Detect which cell encompasses the target text, then output its [x, y] center coordinate. 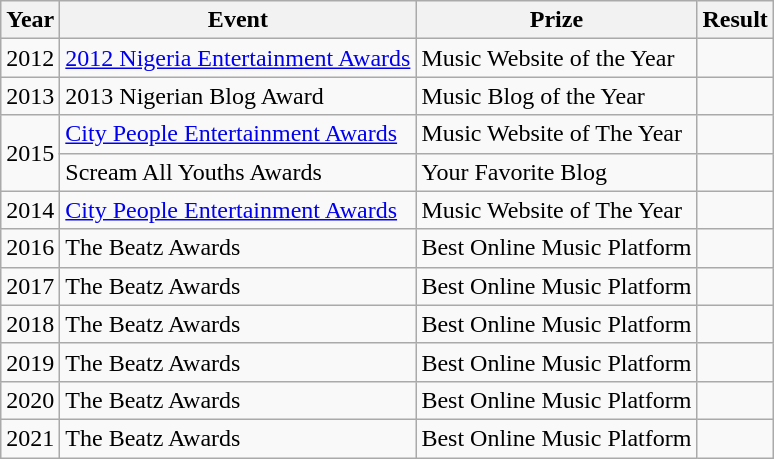
2013 Nigerian Blog Award [238, 96]
Music Website of the Year [556, 58]
2014 [30, 210]
2013 [30, 96]
Event [238, 20]
2015 [30, 153]
Result [735, 20]
Your Favorite Blog [556, 172]
2012 [30, 58]
2017 [30, 286]
Prize [556, 20]
Scream All Youths Awards [238, 172]
Music Blog of the Year [556, 96]
2016 [30, 248]
2012 Nigeria Entertainment Awards [238, 58]
2021 [30, 438]
2019 [30, 362]
Year [30, 20]
2020 [30, 400]
2018 [30, 324]
